For the text-containing cell, return its midpoint in (X, Y) coordinate format. 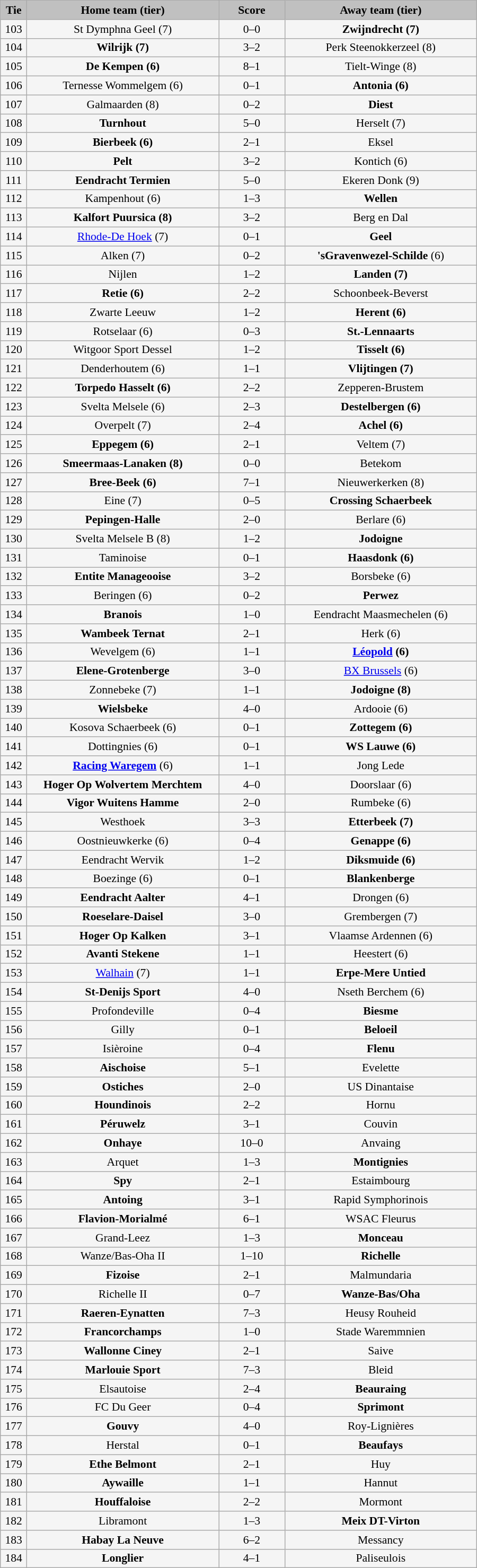
Léopold (6) (381, 652)
Avanti Stekene (123, 954)
110 (14, 161)
BX Brussels (6) (381, 671)
106 (14, 86)
St-Denijs Sport (123, 992)
Vlaamse Ardennen (6) (381, 936)
0–3 (252, 331)
184 (14, 1558)
148 (14, 879)
US Dinantaise (381, 1087)
Fizoise (123, 1275)
Rotselaar (6) (123, 331)
126 (14, 463)
Onhaye (123, 1143)
Destelbergen (6) (381, 407)
Profondeville (123, 1011)
Dottingnies (6) (123, 747)
Denderhoutem (6) (123, 369)
159 (14, 1087)
119 (14, 331)
Taminoise (123, 558)
Wanze/Bas-Oha II (123, 1256)
137 (14, 671)
De Kempen (6) (123, 67)
Oostnieuwkerke (6) (123, 841)
Etterbeek (7) (381, 822)
164 (14, 1181)
Perk Steenokkerzeel (8) (381, 48)
Bierbeek (6) (123, 143)
115 (14, 256)
Messancy (381, 1540)
Wilrijk (7) (123, 48)
174 (14, 1370)
129 (14, 520)
Libramont (123, 1521)
112 (14, 199)
Branois (123, 614)
120 (14, 350)
Eendracht Wervik (123, 860)
146 (14, 841)
Gilly (123, 1030)
Diest (381, 104)
Zepperen-Brustem (381, 388)
145 (14, 822)
144 (14, 803)
St Dymphna Geel (7) (123, 29)
Diksmuide (6) (381, 860)
Aywaille (123, 1483)
176 (14, 1407)
0–5 (252, 501)
Kampenhout (6) (123, 199)
Drongen (6) (381, 898)
Hornu (381, 1105)
Beloeil (381, 1030)
170 (14, 1294)
Herk (6) (381, 633)
132 (14, 577)
Houffaloise (123, 1502)
109 (14, 143)
172 (14, 1332)
Raeren-Eynatten (123, 1313)
Heusy Rouheid (381, 1313)
108 (14, 124)
St.-Lennaarts (381, 331)
128 (14, 501)
Kalfort Puursica (8) (123, 218)
Gouvy (123, 1426)
Boezinge (6) (123, 879)
Zonnebeke (7) (123, 690)
163 (14, 1162)
Score (252, 10)
Rapid Symphorinois (381, 1200)
Achel (6) (381, 426)
Bree-Beek (6) (123, 482)
Torpedo Hasselt (6) (123, 388)
177 (14, 1426)
Arquet (123, 1162)
Malmundaria (381, 1275)
Bleid (381, 1370)
6–1 (252, 1219)
7–1 (252, 482)
Rhode-De Hoek (7) (123, 237)
147 (14, 860)
182 (14, 1521)
158 (14, 1068)
130 (14, 539)
Roeselare-Daisel (123, 917)
Herselt (7) (381, 124)
160 (14, 1105)
Richelle II (123, 1294)
151 (14, 936)
181 (14, 1502)
Hannut (381, 1483)
Tie (14, 10)
Walhain (7) (123, 973)
Francorchamps (123, 1332)
Entite Manageooise (123, 577)
Svelta Melsele (6) (123, 407)
Vlijtingen (7) (381, 369)
Zottegem (6) (381, 728)
Ardooie (6) (381, 709)
Meix DT-Virton (381, 1521)
Landen (7) (381, 275)
140 (14, 728)
6–2 (252, 1540)
183 (14, 1540)
Longlier (123, 1558)
Eppegem (6) (123, 445)
125 (14, 445)
175 (14, 1389)
Couvin (381, 1124)
Crossing Schaerbeek (381, 501)
Schoonbeek-Beverst (381, 294)
Sprimont (381, 1407)
Turnhout (123, 124)
Jodoigne (8) (381, 690)
166 (14, 1219)
150 (14, 917)
Geel (381, 237)
Marlouie Sport (123, 1370)
162 (14, 1143)
Tisselt (6) (381, 350)
Habay La Neuve (123, 1540)
Houndinois (123, 1105)
Zwijndrecht (7) (381, 29)
Montignies (381, 1162)
Wallonne Ciney (123, 1351)
104 (14, 48)
117 (14, 294)
123 (14, 407)
Berg en Dal (381, 218)
Jodoigne (381, 539)
141 (14, 747)
Haasdonk (6) (381, 558)
Paliseulois (381, 1558)
Wevelgem (6) (123, 652)
171 (14, 1313)
179 (14, 1464)
Nieuwerkerken (8) (381, 482)
Aischoise (123, 1068)
116 (14, 275)
173 (14, 1351)
Monceau (381, 1238)
Flavion-Morialmé (123, 1219)
Overpelt (7) (123, 426)
153 (14, 973)
111 (14, 180)
Eendracht Termien (123, 180)
Huy (381, 1464)
122 (14, 388)
Saive (381, 1351)
Ethe Belmont (123, 1464)
Kontich (6) (381, 161)
Racing Waregem (6) (123, 765)
180 (14, 1483)
2–3 (252, 407)
Retie (6) (123, 294)
Grembergen (7) (381, 917)
WS Lauwe (6) (381, 747)
Betekom (381, 463)
Borsbeke (6) (381, 577)
Eine (7) (123, 501)
Herstal (123, 1446)
Nijlen (123, 275)
Home team (tier) (123, 10)
114 (14, 237)
142 (14, 765)
105 (14, 67)
10–0 (252, 1143)
Hoger Op Kalken (123, 936)
Vigor Wuitens Hamme (123, 803)
Zwarte Leeuw (123, 312)
Elsautoise (123, 1389)
Smeermaas-Lanaken (8) (123, 463)
Isièroine (123, 1049)
157 (14, 1049)
155 (14, 1011)
Ostiches (123, 1087)
Berlare (6) (381, 520)
Grand-Leez (123, 1238)
169 (14, 1275)
Pepingen-Halle (123, 520)
118 (14, 312)
178 (14, 1446)
Wellen (381, 199)
Mormont (381, 1502)
124 (14, 426)
Eendracht Aalter (123, 898)
Wanze-Bas/Oha (381, 1294)
Kosova Schaerbeek (6) (123, 728)
Wielsbeke (123, 709)
Antonia (6) (381, 86)
Erpe-Mere Untied (381, 973)
Péruwelz (123, 1124)
5–1 (252, 1068)
WSAC Fleurus (381, 1219)
8–1 (252, 67)
Beringen (6) (123, 596)
168 (14, 1256)
131 (14, 558)
Hoger Op Wolvertem Merchtem (123, 785)
Pelt (123, 161)
Witgoor Sport Dessel (123, 350)
165 (14, 1200)
Estaimbourg (381, 1181)
Alken (7) (123, 256)
133 (14, 596)
Beaufays (381, 1446)
'sGravenwezel-Schilde (6) (381, 256)
Beauraing (381, 1389)
Galmaarden (8) (123, 104)
Antoing (123, 1200)
Spy (123, 1181)
103 (14, 29)
139 (14, 709)
107 (14, 104)
113 (14, 218)
Westhoek (123, 822)
Perwez (381, 596)
Eksel (381, 143)
135 (14, 633)
Stade Waremmnien (381, 1332)
154 (14, 992)
Eendracht Maasmechelen (6) (381, 614)
121 (14, 369)
Evelette (381, 1068)
Jong Lede (381, 765)
Wambeek Ternat (123, 633)
Rumbeke (6) (381, 803)
Anvaing (381, 1143)
138 (14, 690)
161 (14, 1124)
Svelta Melsele B (8) (123, 539)
Ekeren Donk (9) (381, 180)
Tielt-Winge (8) (381, 67)
Elene-Grotenberge (123, 671)
149 (14, 898)
Biesme (381, 1011)
Flenu (381, 1049)
167 (14, 1238)
Genappe (6) (381, 841)
Away team (tier) (381, 10)
Blankenberge (381, 879)
152 (14, 954)
Roy-Lignières (381, 1426)
Veltem (7) (381, 445)
Nseth Berchem (6) (381, 992)
3–3 (252, 822)
FC Du Geer (123, 1407)
Doorslaar (6) (381, 785)
136 (14, 652)
0–7 (252, 1294)
Heestert (6) (381, 954)
143 (14, 785)
127 (14, 482)
Herent (6) (381, 312)
Richelle (381, 1256)
134 (14, 614)
156 (14, 1030)
1–10 (252, 1256)
Ternesse Wommelgem (6) (123, 86)
